For the text-containing cell, return its midpoint in (X, Y) coordinate format. 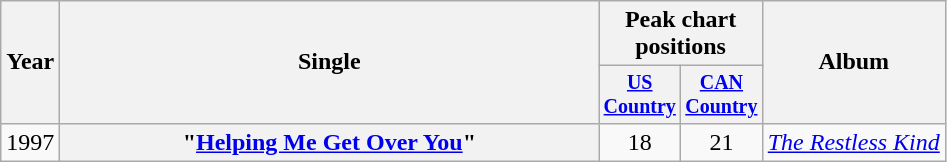
18 (640, 142)
US Country (640, 94)
CAN Country (722, 94)
The Restless Kind (854, 142)
"Helping Me Get Over You" (330, 142)
Single (330, 62)
Year (30, 62)
1997 (30, 142)
Peak chartpositions (680, 34)
Album (854, 62)
21 (722, 142)
